Capture the cell that displays the provided text and extract its [X, Y] central coordinate. 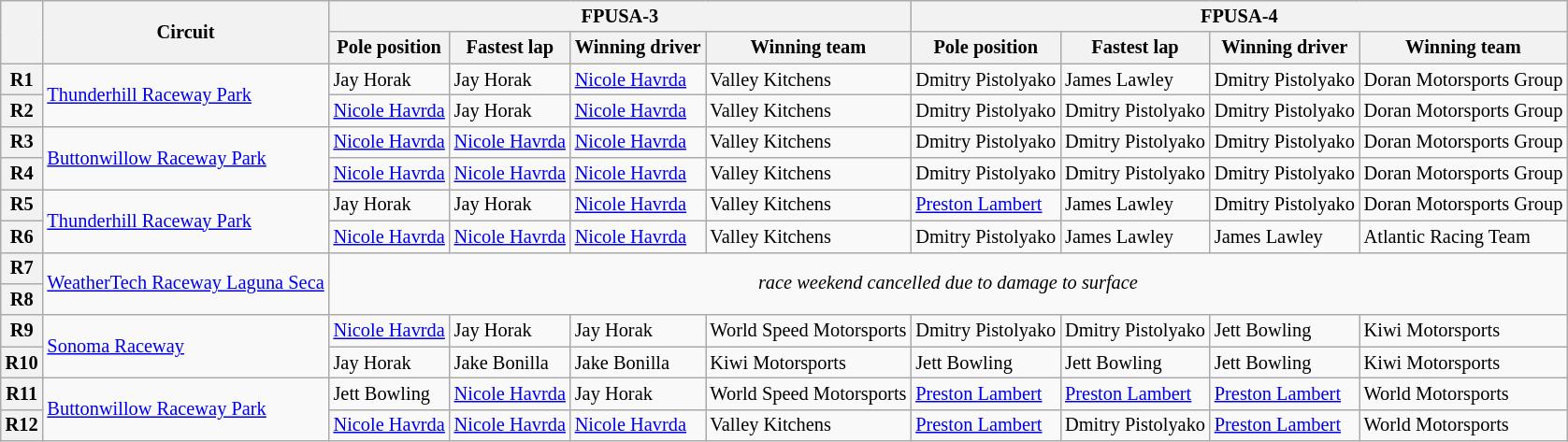
WeatherTech Raceway Laguna Seca [186, 284]
R7 [22, 268]
R5 [22, 205]
R11 [22, 393]
Sonoma Raceway [186, 346]
R8 [22, 299]
R2 [22, 110]
R4 [22, 174]
R1 [22, 79]
R6 [22, 236]
Atlantic Racing Team [1464, 236]
Circuit [186, 32]
R10 [22, 363]
R3 [22, 142]
R12 [22, 425]
FPUSA-4 [1239, 16]
race weekend cancelled due to damage to surface [948, 284]
R9 [22, 331]
FPUSA-3 [621, 16]
